From the cell containing the given text, extract its center point as (X, Y) coordinate. 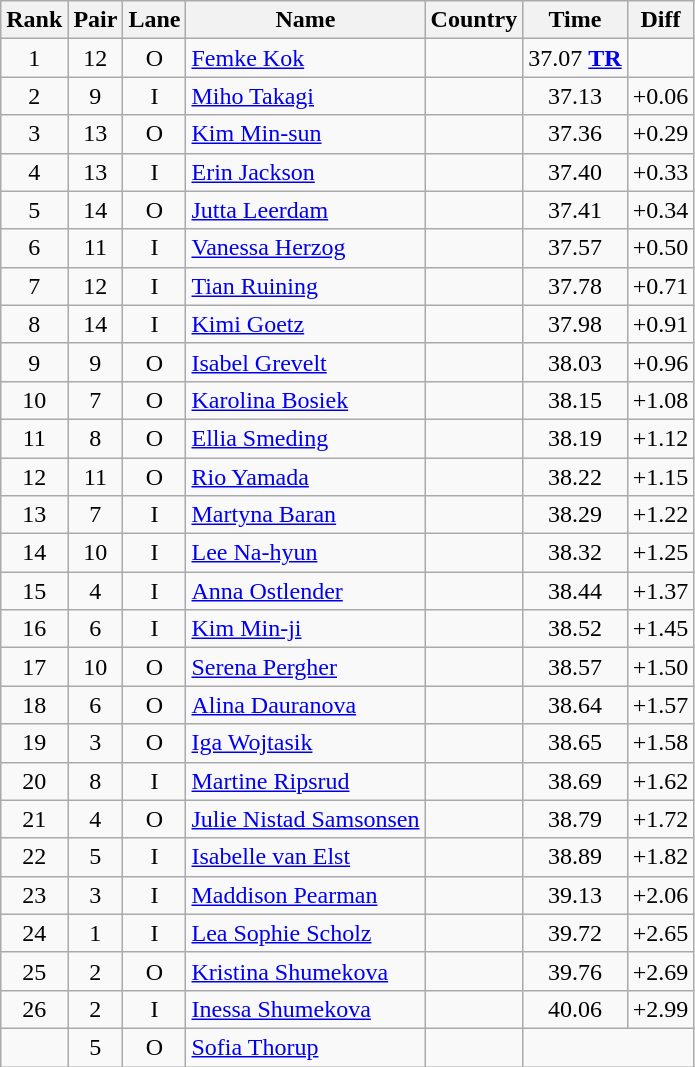
38.64 (575, 705)
Lane (154, 20)
38.79 (575, 819)
Inessa Shumekova (306, 1009)
Pair (96, 20)
+2.99 (660, 1009)
24 (34, 933)
Name (306, 20)
Martine Ripsrud (306, 781)
Lee Na-hyun (306, 553)
Isabel Grevelt (306, 362)
Country (474, 20)
Kim Min-sun (306, 134)
37.07 TR (575, 58)
+1.08 (660, 400)
37.41 (575, 210)
+0.06 (660, 96)
+0.29 (660, 134)
Serena Pergher (306, 667)
+1.72 (660, 819)
15 (34, 591)
Miho Takagi (306, 96)
37.40 (575, 172)
25 (34, 971)
38.52 (575, 629)
Julie Nistad Samsonsen (306, 819)
Erin Jackson (306, 172)
38.44 (575, 591)
+1.15 (660, 477)
38.65 (575, 743)
38.32 (575, 553)
37.98 (575, 324)
+1.62 (660, 781)
38.57 (575, 667)
Tian Ruining (306, 286)
20 (34, 781)
Alina Dauranova (306, 705)
+1.12 (660, 438)
18 (34, 705)
Kristina Shumekova (306, 971)
Kimi Goetz (306, 324)
Kim Min-ji (306, 629)
38.69 (575, 781)
+1.25 (660, 553)
+1.82 (660, 857)
+0.50 (660, 248)
Rank (34, 20)
38.89 (575, 857)
Vanessa Herzog (306, 248)
39.76 (575, 971)
+1.50 (660, 667)
23 (34, 895)
Karolina Bosiek (306, 400)
Isabelle van Elst (306, 857)
17 (34, 667)
39.13 (575, 895)
26 (34, 1009)
38.29 (575, 515)
+0.34 (660, 210)
39.72 (575, 933)
+1.58 (660, 743)
38.19 (575, 438)
Time (575, 20)
+2.06 (660, 895)
Maddison Pearman (306, 895)
Diff (660, 20)
+1.45 (660, 629)
Lea Sophie Scholz (306, 933)
+0.33 (660, 172)
+1.57 (660, 705)
+2.65 (660, 933)
Martyna Baran (306, 515)
19 (34, 743)
Ellia Smeding (306, 438)
Rio Yamada (306, 477)
37.78 (575, 286)
16 (34, 629)
37.57 (575, 248)
22 (34, 857)
+0.91 (660, 324)
Iga Wojtasik (306, 743)
38.03 (575, 362)
40.06 (575, 1009)
+1.22 (660, 515)
+1.37 (660, 591)
Jutta Leerdam (306, 210)
+2.69 (660, 971)
+0.71 (660, 286)
Sofia Thorup (306, 1047)
38.22 (575, 477)
37.13 (575, 96)
Femke Kok (306, 58)
+0.96 (660, 362)
38.15 (575, 400)
21 (34, 819)
Anna Ostlender (306, 591)
37.36 (575, 134)
